Return the (X, Y) coordinate for the center point of the cell that contains the specified text.  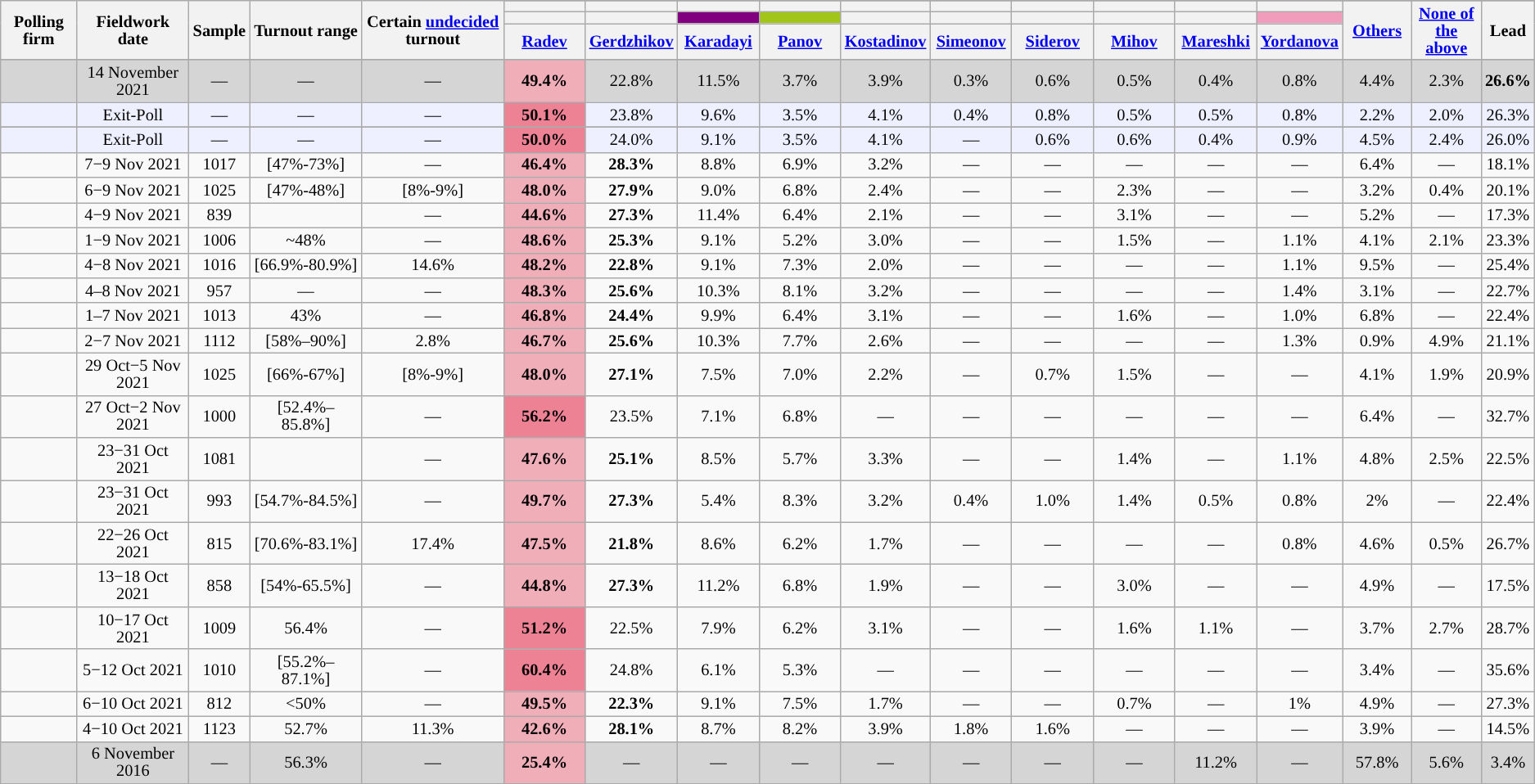
47.6% (544, 459)
[52.4%–85.8%] (306, 417)
56.3% (306, 763)
Simeonov (971, 41)
17.4% (432, 543)
1.8% (971, 728)
Certain undecided turnout (432, 29)
7.1% (719, 417)
13−18 Oct 2021 (133, 586)
1123 (219, 728)
25.3% (632, 241)
27.9% (632, 190)
9.0% (719, 190)
20.9% (1508, 374)
8.7% (719, 728)
4.4% (1377, 81)
10−17 Oct 2021 (133, 628)
21.8% (632, 543)
8.3% (800, 501)
8.5% (719, 459)
[66%-67%] (306, 374)
14.6% (432, 265)
8.6% (719, 543)
1–7 Nov 2021 (133, 316)
[55.2%–87.1%] (306, 670)
17.3% (1508, 214)
993 (219, 501)
21.1% (1508, 340)
2.8% (432, 340)
4−9 Nov 2021 (133, 214)
7.9% (719, 628)
1017 (219, 165)
46.4% (544, 165)
1081 (219, 459)
3.3% (886, 459)
23.3% (1508, 241)
11.3% (432, 728)
24.8% (632, 670)
Others (1377, 29)
28.1% (632, 728)
7−9 Nov 2021 (133, 165)
35.6% (1508, 670)
27.1% (632, 374)
9.9% (719, 316)
22.7% (1508, 290)
6−10 Oct 2021 (133, 704)
957 (219, 290)
[58%–90%] (306, 340)
Yordanova (1300, 41)
11.5% (719, 81)
11.4% (719, 214)
[66.9%-80.9%] (306, 265)
1.3% (1300, 340)
815 (219, 543)
60.4% (544, 670)
5.7% (800, 459)
23.8% (632, 115)
<50% (306, 704)
4.5% (1377, 139)
Siderov (1053, 41)
[54%-65.5%] (306, 586)
6 November 2016 (133, 763)
50.0% (544, 139)
1006 (219, 241)
48.3% (544, 290)
22.3% (632, 704)
57.8% (1377, 763)
7.7% (800, 340)
Sample (219, 29)
5.4% (719, 501)
0.3% (971, 81)
20.1% (1508, 190)
5−12 Oct 2021 (133, 670)
23.5% (632, 417)
Mareshki (1216, 41)
Kostadinov (886, 41)
28.7% (1508, 628)
44.6% (544, 214)
Panov (800, 41)
56.2% (544, 417)
43% (306, 316)
839 (219, 214)
7.0% (800, 374)
14.5% (1508, 728)
Gerdzhikov (632, 41)
2% (1377, 501)
8.2% (800, 728)
858 (219, 586)
[47%-48%] (306, 190)
[54.7%-84.5%] (306, 501)
Lead (1508, 29)
26.0% (1508, 139)
24.0% (632, 139)
1112 (219, 340)
5.3% (800, 670)
5.6% (1446, 763)
2.6% (886, 340)
4.6% (1377, 543)
42.6% (544, 728)
27 Oct−2 Nov 2021 (133, 417)
8.8% (719, 165)
1010 (219, 670)
2.7% (1446, 628)
48.6% (544, 241)
49.7% (544, 501)
25.1% (632, 459)
6.9% (800, 165)
44.8% (544, 586)
17.5% (1508, 586)
812 (219, 704)
Fieldwork date (133, 29)
None of the above (1446, 29)
9.5% (1377, 265)
[47%-73%] (306, 165)
28.3% (632, 165)
1000 (219, 417)
47.5% (544, 543)
Karadayi (719, 41)
Radev (544, 41)
49.4% (544, 81)
46.8% (544, 316)
24.4% (632, 316)
Polling firm (39, 29)
9.6% (719, 115)
2.5% (1446, 459)
56.4% (306, 628)
26.6% (1508, 81)
22−26 Oct 2021 (133, 543)
48.2% (544, 265)
8.1% (800, 290)
4−10 Oct 2021 (133, 728)
4−8 Nov 2021 (133, 265)
50.1% (544, 115)
51.2% (544, 628)
1% (1300, 704)
[70.6%-83.1%] (306, 543)
Mihov (1135, 41)
2−7 Nov 2021 (133, 340)
1013 (219, 316)
52.7% (306, 728)
4.8% (1377, 459)
26.3% (1508, 115)
32.7% (1508, 417)
1009 (219, 628)
1−9 Nov 2021 (133, 241)
6−9 Nov 2021 (133, 190)
4–8 Nov 2021 (133, 290)
29 Oct−5 Nov 2021 (133, 374)
46.7% (544, 340)
14 November 2021 (133, 81)
6.1% (719, 670)
~48% (306, 241)
7.3% (800, 265)
18.1% (1508, 165)
Turnout range (306, 29)
26.7% (1508, 543)
1016 (219, 265)
49.5% (544, 704)
